Determine the [X, Y] coordinate at the center of the cell enclosing the given text.  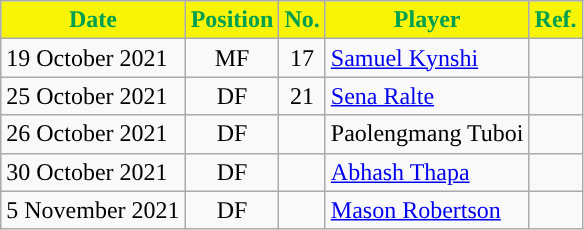
Samuel Kynshi [427, 58]
Sena Ralte [427, 96]
Paolengmang Tuboi [427, 134]
No. [302, 20]
30 October 2021 [93, 172]
MF [232, 58]
26 October 2021 [93, 134]
17 [302, 58]
Date [93, 20]
Player [427, 20]
Position [232, 20]
21 [302, 96]
19 October 2021 [93, 58]
25 October 2021 [93, 96]
Mason Robertson [427, 210]
Abhash Thapa [427, 172]
5 November 2021 [93, 210]
Ref. [556, 20]
